Pinpoint the cell where the given text exists, returning its [x, y] midpoint coordinate. 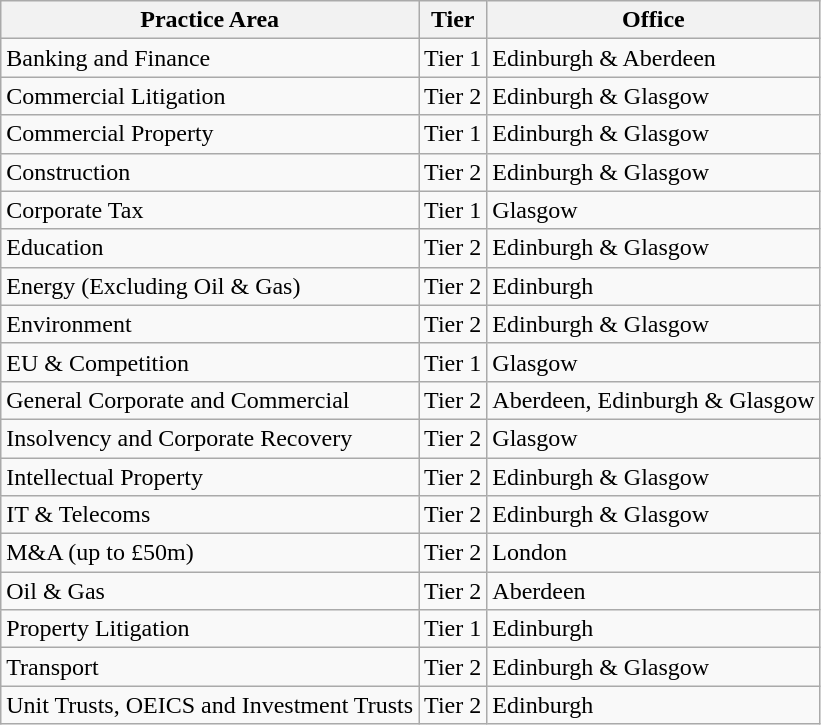
Education [210, 248]
Banking and Finance [210, 58]
Corporate Tax [210, 210]
Commercial Litigation [210, 96]
Oil & Gas [210, 591]
Practice Area [210, 20]
General Corporate and Commercial [210, 400]
Intellectual Property [210, 477]
Commercial Property [210, 134]
IT & Telecoms [210, 515]
Construction [210, 172]
M&A (up to £50m) [210, 553]
Transport [210, 667]
Aberdeen [654, 591]
Office [654, 20]
EU & Competition [210, 362]
Tier [453, 20]
Property Litigation [210, 629]
London [654, 553]
Insolvency and Corporate Recovery [210, 438]
Unit Trusts, OEICS and Investment Trusts [210, 705]
Environment [210, 324]
Aberdeen, Edinburgh & Glasgow [654, 400]
Energy (Excluding Oil & Gas) [210, 286]
Edinburgh & Aberdeen [654, 58]
